For the text-containing cell, return its midpoint in [x, y] coordinate format. 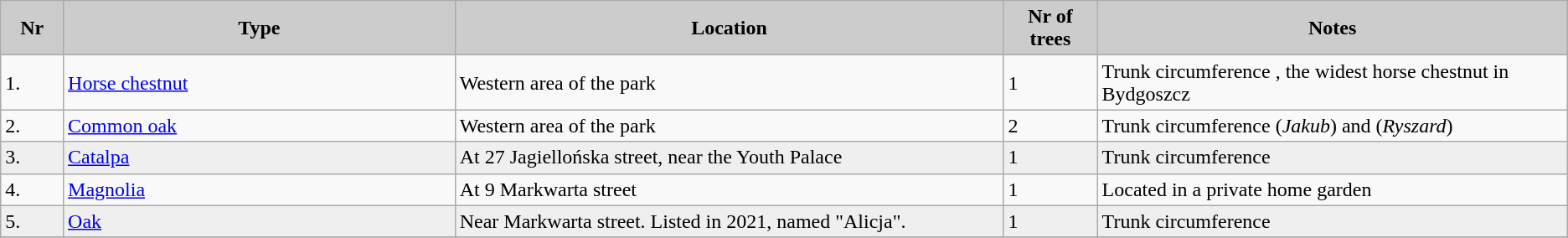
2 [1050, 126]
Type [260, 28]
Trunk circumference (Jakub) and (Ryszard) [1332, 126]
Location [729, 28]
5. [32, 221]
Located in a private home garden [1332, 189]
At 27 Jagiellońska street, near the Youth Palace [729, 158]
3. [32, 158]
At 9 Markwarta street [729, 189]
Oak [260, 221]
Trunk circumference , the widest horse chestnut in Bydgoszcz [1332, 82]
Common oak [260, 126]
Nr [32, 28]
2. [32, 126]
Catalpa [260, 158]
Horse chestnut [260, 82]
4. [32, 189]
Notes [1332, 28]
Magnolia [260, 189]
1. [32, 82]
Nr of trees [1050, 28]
Near Markwarta street. Listed in 2021, named "Alicja". [729, 221]
